Identify which cell holds the provided text, then report its (x, y) central coordinate. 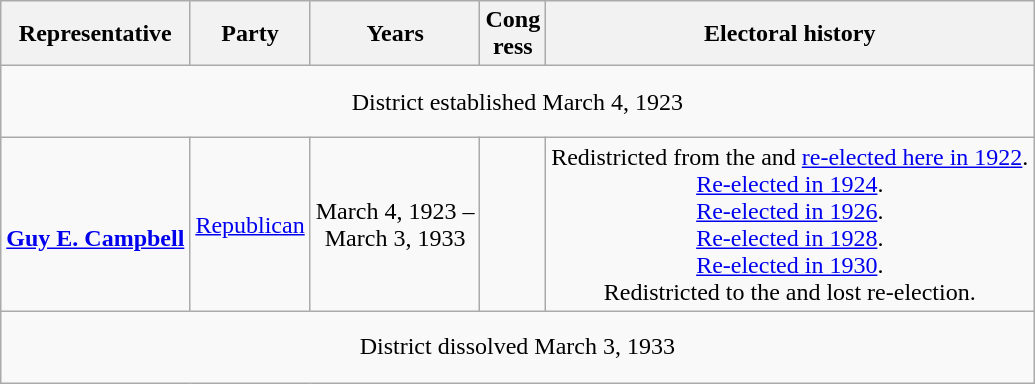
Congress (513, 34)
Republican (250, 224)
District dissolved March 3, 1933 (518, 347)
District established March 4, 1923 (518, 102)
Party (250, 34)
Representative (96, 34)
Years (395, 34)
March 4, 1923 –March 3, 1933 (395, 224)
Guy E. Campbell (96, 224)
Electoral history (790, 34)
